Return the [x, y] coordinate for the center point of the cell that contains the specified text.  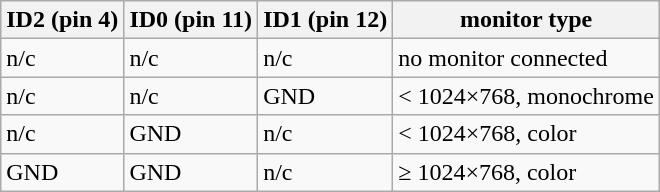
< 1024×768, monochrome [526, 96]
monitor type [526, 20]
≥ 1024×768, color [526, 172]
no monitor connected [526, 58]
ID1 (pin 12) [326, 20]
< 1024×768, color [526, 134]
ID0 (pin 11) [191, 20]
ID2 (pin 4) [62, 20]
